Identify which cell holds the provided text, then report its (x, y) central coordinate. 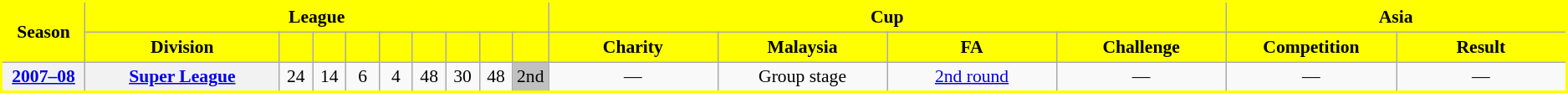
4 (396, 77)
Malaysia (803, 47)
Group stage (803, 77)
Cup (888, 17)
Super League (182, 77)
2007–08 (43, 77)
FA (972, 47)
League (317, 17)
30 (462, 77)
Competition (1311, 47)
2nd round (972, 77)
Challenge (1141, 47)
14 (329, 77)
Division (182, 47)
6 (363, 77)
Asia (1397, 17)
24 (296, 77)
Season (43, 32)
Result (1482, 47)
Charity (634, 47)
2nd (530, 77)
